Identify which cell holds the provided text, then report its (x, y) central coordinate. 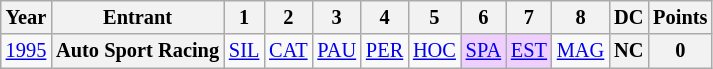
0 (680, 51)
DC (628, 17)
5 (434, 17)
CAT (288, 51)
SPA (484, 51)
MAG (580, 51)
Auto Sport Racing (138, 51)
3 (336, 17)
Points (680, 17)
4 (384, 17)
Year (26, 17)
2 (288, 17)
PAU (336, 51)
SIL (244, 51)
1995 (26, 51)
NC (628, 51)
6 (484, 17)
EST (529, 51)
HOC (434, 51)
1 (244, 17)
PER (384, 51)
Entrant (138, 17)
7 (529, 17)
8 (580, 17)
